Locate the cell with the specified text and output its (X, Y) center coordinate. 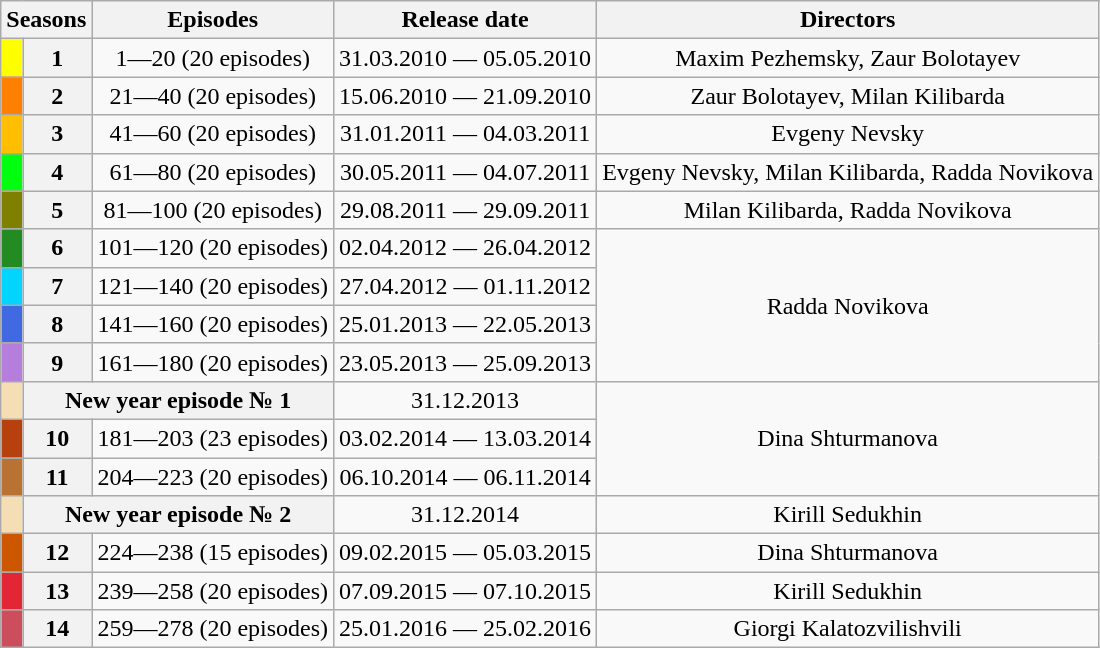
11 (58, 477)
29.08.2011 — 29.09.2011 (466, 210)
Maxim Pezhemsky, Zaur Bolotayev (848, 58)
23.05.2013 — 25.09.2013 (466, 362)
5 (58, 210)
61—80 (20 episodes) (213, 172)
12 (58, 553)
7 (58, 286)
31.01.2011 — 04.03.2011 (466, 134)
121—140 (20 episodes) (213, 286)
81—100 (20 episodes) (213, 210)
1—20 (20 episodes) (213, 58)
31.03.2010 — 05.05.2010 (466, 58)
181—203 (23 episodes) (213, 438)
31.12.2014 (466, 515)
03.02.2014 — 13.03.2014 (466, 438)
15.06.2010 — 21.09.2010 (466, 96)
239—258 (20 episodes) (213, 591)
Release date (466, 20)
Milan Kilibarda, Radda Novikova (848, 210)
259—278 (20 episodes) (213, 629)
161—180 (20 episodes) (213, 362)
14 (58, 629)
1 (58, 58)
13 (58, 591)
09.02.2015 — 05.03.2015 (466, 553)
Giorgi Kalatozvilishvili (848, 629)
06.10.2014 — 06.11.2014 (466, 477)
Evgeny Nevsky (848, 134)
2 (58, 96)
21—40 (20 episodes) (213, 96)
31.12.2013 (466, 400)
New year episode № 2 (178, 515)
Directors (848, 20)
224—238 (15 episodes) (213, 553)
Episodes (213, 20)
New year episode № 1 (178, 400)
07.09.2015 — 07.10.2015 (466, 591)
Zaur Bolotayev, Milan Kilibarda (848, 96)
9 (58, 362)
6 (58, 248)
10 (58, 438)
27.04.2012 — 01.11.2012 (466, 286)
25.01.2013 — 22.05.2013 (466, 324)
Evgeny Nevsky, Milan Kilibarda, Radda Novikova (848, 172)
3 (58, 134)
41—60 (20 episodes) (213, 134)
8 (58, 324)
Seasons (46, 20)
02.04.2012 — 26.04.2012 (466, 248)
4 (58, 172)
204—223 (20 episodes) (213, 477)
30.05.2011 — 04.07.2011 (466, 172)
25.01.2016 — 25.02.2016 (466, 629)
Radda Novikova (848, 305)
101—120 (20 episodes) (213, 248)
141—160 (20 episodes) (213, 324)
